For the text-containing cell, return its midpoint in (X, Y) coordinate format. 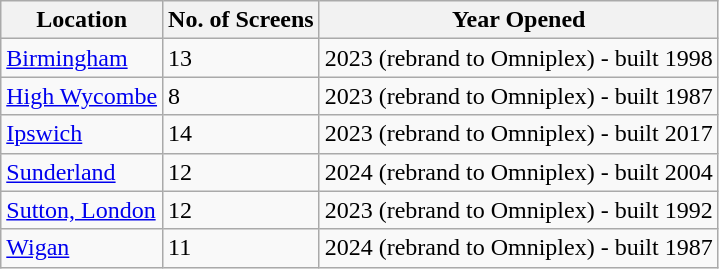
Birmingham (82, 58)
No. of Screens (242, 20)
8 (242, 96)
2024 (rebrand to Omniplex) - built 1987 (518, 248)
2024 (rebrand to Omniplex) - built 2004 (518, 172)
Year Opened (518, 20)
Wigan (82, 248)
2023 (rebrand to Omniplex) - built 2017 (518, 134)
High Wycombe (82, 96)
14 (242, 134)
Sutton, London (82, 210)
2023 (rebrand to Omniplex) - built 1987 (518, 96)
11 (242, 248)
2023 (rebrand to Omniplex) - built 1998 (518, 58)
2023 (rebrand to Omniplex) - built 1992 (518, 210)
Location (82, 20)
Ipswich (82, 134)
13 (242, 58)
Sunderland (82, 172)
